Pinpoint the cell where the given text exists, returning its (X, Y) midpoint coordinate. 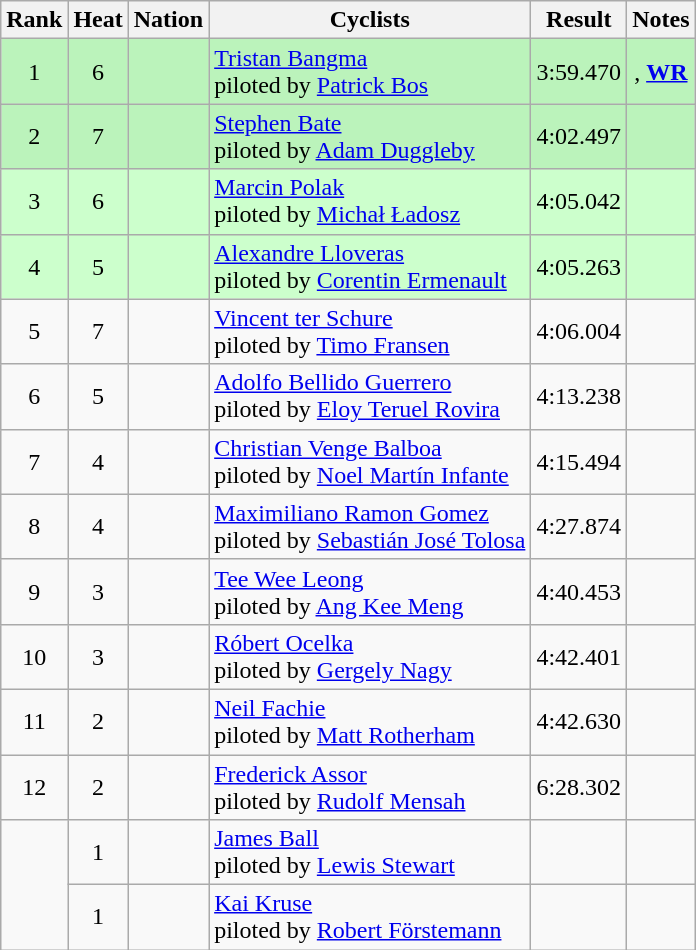
9 (34, 592)
Rank (34, 20)
Alexandre Lloveraspiloted by Corentin Ermenault (370, 266)
8 (34, 526)
4:13.238 (579, 396)
Frederick Assorpiloted by Rudolf Mensah (370, 786)
4:02.497 (579, 136)
4:05.042 (579, 202)
4:40.453 (579, 592)
Adolfo Bellido Guerreropiloted by Eloy Teruel Rovira (370, 396)
11 (34, 722)
4:27.874 (579, 526)
Marcin Polakpiloted by Michał Ładosz (370, 202)
Nation (168, 20)
4:42.630 (579, 722)
Cyclists (370, 20)
James Ballpiloted by Lewis Stewart (370, 852)
Vincent ter Schurepiloted by Timo Fransen (370, 332)
Tee Wee Leongpiloted by Ang Kee Meng (370, 592)
10 (34, 656)
Notes (661, 20)
12 (34, 786)
6:28.302 (579, 786)
4:05.263 (579, 266)
, WR (661, 72)
Stephen Batepiloted by Adam Duggleby (370, 136)
Christian Venge Balboapiloted by Noel Martín Infante (370, 462)
Tristan Bangmapiloted by Patrick Bos (370, 72)
4:06.004 (579, 332)
Heat (98, 20)
Result (579, 20)
Kai Krusepiloted by Robert Förstemann (370, 918)
4:15.494 (579, 462)
4:42.401 (579, 656)
3:59.470 (579, 72)
Maximiliano Ramon Gomezpiloted by Sebastián José Tolosa (370, 526)
Neil Fachiepiloted by Matt Rotherham (370, 722)
Róbert Ocelkapiloted by Gergely Nagy (370, 656)
